For the text-containing cell, return its midpoint in (x, y) coordinate format. 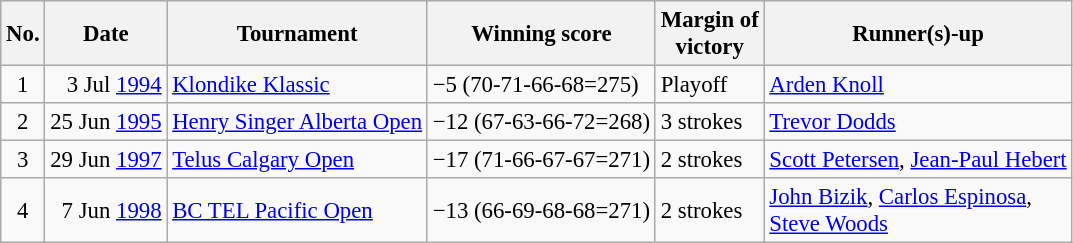
Runner(s)-up (918, 34)
Playoff (710, 85)
Arden Knoll (918, 85)
−17 (71-66-67-67=271) (541, 160)
Tournament (298, 34)
1 (23, 85)
7 Jun 1998 (106, 210)
Klondike Klassic (298, 85)
−12 (67-63-66-72=268) (541, 122)
Winning score (541, 34)
3 (23, 160)
Henry Singer Alberta Open (298, 122)
25 Jun 1995 (106, 122)
John Bizik, Carlos Espinosa, Steve Woods (918, 210)
3 strokes (710, 122)
BC TEL Pacific Open (298, 210)
−5 (70-71-66-68=275) (541, 85)
Trevor Dodds (918, 122)
29 Jun 1997 (106, 160)
4 (23, 210)
Scott Petersen, Jean-Paul Hebert (918, 160)
Margin ofvictory (710, 34)
3 Jul 1994 (106, 85)
Date (106, 34)
2 (23, 122)
No. (23, 34)
−13 (66-69-68-68=271) (541, 210)
Telus Calgary Open (298, 160)
